From the cell containing the given text, extract its center point as (X, Y) coordinate. 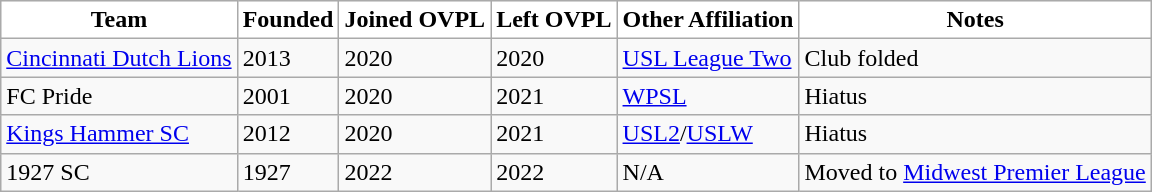
Joined OVPL (415, 20)
Club folded (975, 58)
Cincinnati Dutch Lions (119, 58)
FC Pride (119, 96)
Moved to Midwest Premier League (975, 172)
2013 (288, 58)
1927 (288, 172)
Founded (288, 20)
Team (119, 20)
Notes (975, 20)
Kings Hammer SC (119, 134)
N/A (708, 172)
USL League Two (708, 58)
2012 (288, 134)
1927 SC (119, 172)
WPSL (708, 96)
Left OVPL (554, 20)
2001 (288, 96)
USL2/USLW (708, 134)
Other Affiliation (708, 20)
